Pinpoint the cell where the given text exists, returning its [X, Y] midpoint coordinate. 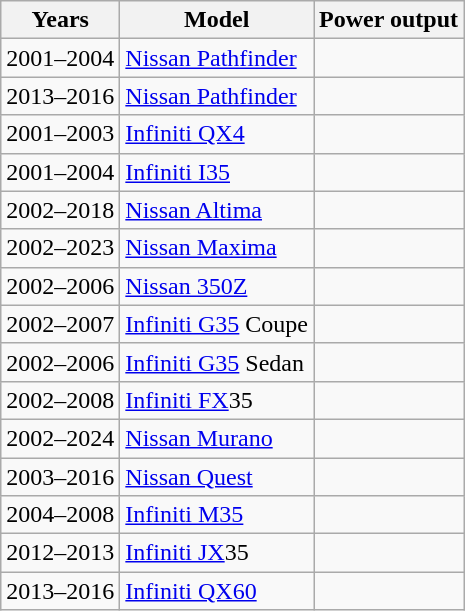
Infiniti G35 Sedan [217, 362]
Infiniti FX35 [217, 400]
2004–2008 [60, 515]
Infiniti QX60 [217, 591]
2012–2013 [60, 553]
2002–2018 [60, 210]
2003–2016 [60, 477]
2002–2023 [60, 248]
Years [60, 20]
Infiniti I35 [217, 172]
2001–2003 [60, 134]
Infiniti QX4 [217, 134]
2002–2007 [60, 324]
2002–2008 [60, 400]
Nissan Altima [217, 210]
Nissan Quest [217, 477]
Infiniti JX35 [217, 553]
Nissan Murano [217, 438]
Infiniti M35 [217, 515]
2002–2024 [60, 438]
Nissan Maxima [217, 248]
Model [217, 20]
Power output [389, 20]
Infiniti G35 Coupe [217, 324]
Nissan 350Z [217, 286]
